Provide the [x, y] coordinate of the cell's center where the given text is located.  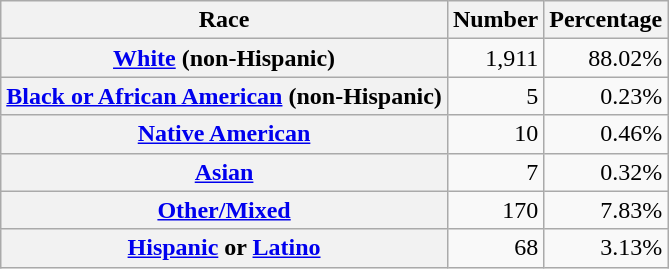
Number [495, 20]
White (non-Hispanic) [224, 58]
Hispanic or Latino [224, 248]
170 [495, 210]
88.02% [606, 58]
Asian [224, 172]
Native American [224, 134]
10 [495, 134]
5 [495, 96]
0.23% [606, 96]
7.83% [606, 210]
Other/Mixed [224, 210]
68 [495, 248]
1,911 [495, 58]
7 [495, 172]
0.46% [606, 134]
Percentage [606, 20]
Race [224, 20]
0.32% [606, 172]
3.13% [606, 248]
Black or African American (non-Hispanic) [224, 96]
